Return the [X, Y] coordinate for the center point of the cell that contains the specified text.  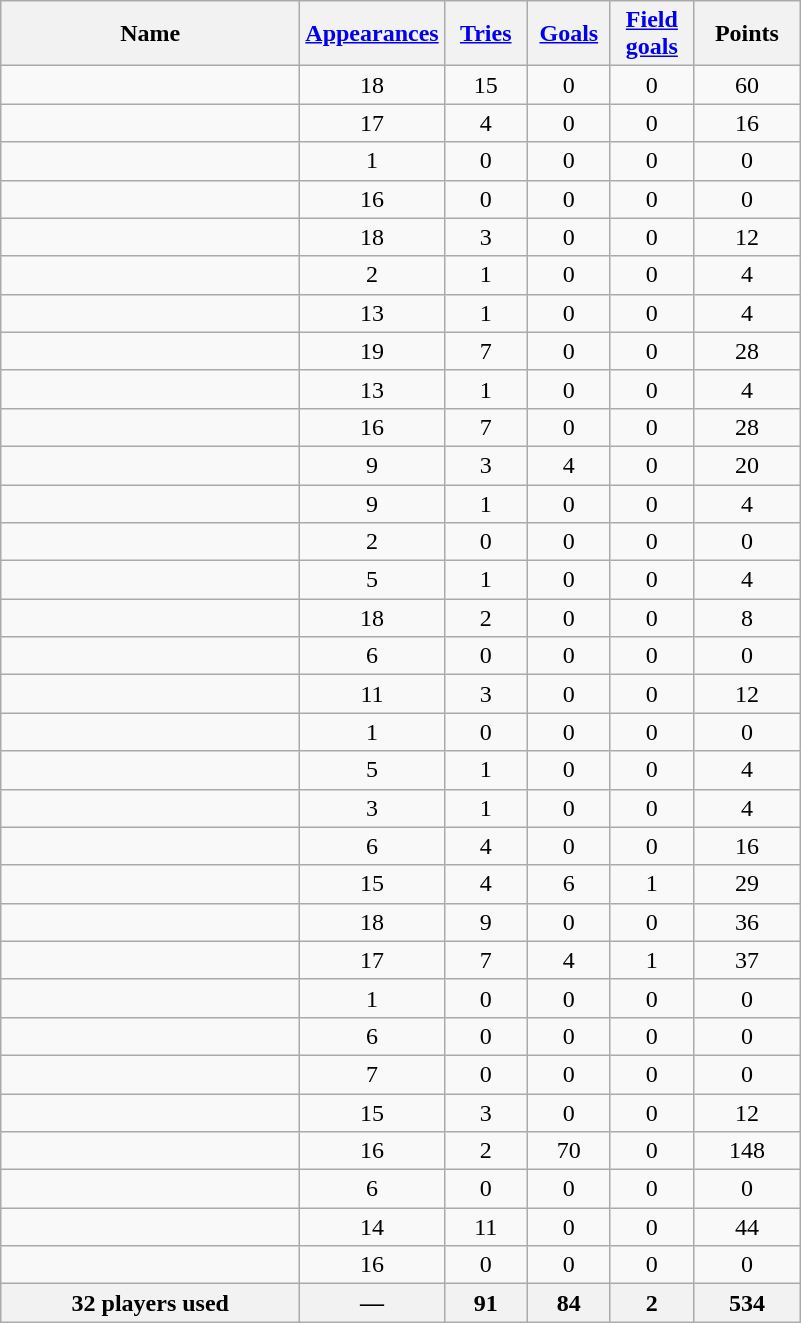
8 [746, 618]
Tries [486, 34]
Field goals [652, 34]
— [372, 1303]
Goals [568, 34]
148 [746, 1151]
70 [568, 1151]
534 [746, 1303]
44 [746, 1227]
29 [746, 884]
60 [746, 85]
84 [568, 1303]
32 players used [150, 1303]
Appearances [372, 34]
Name [150, 34]
91 [486, 1303]
Points [746, 34]
19 [372, 351]
37 [746, 960]
36 [746, 922]
14 [372, 1227]
20 [746, 465]
